Return [x, y] of the center of cell containing provided text 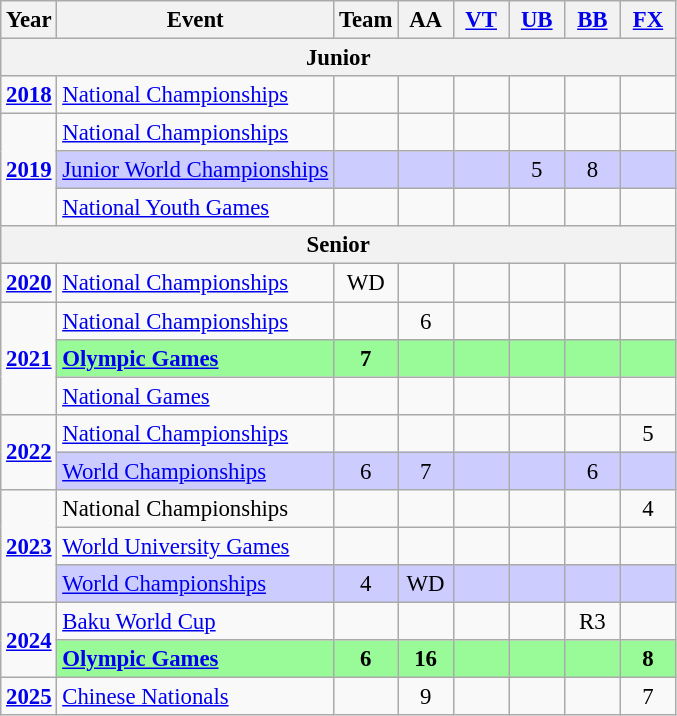
UB [537, 20]
Team [366, 20]
2025 [29, 697]
2023 [29, 546]
2024 [29, 640]
National Youth Games [196, 208]
2021 [29, 358]
FX [648, 20]
World University Games [196, 546]
R3 [593, 621]
2019 [29, 170]
2018 [29, 95]
Chinese Nationals [196, 697]
AA [426, 20]
Baku World Cup [196, 621]
Event [196, 20]
Senior [338, 245]
National Games [196, 396]
Year [29, 20]
2020 [29, 283]
Junior [338, 58]
9 [426, 697]
2022 [29, 452]
BB [593, 20]
Junior World Championships [196, 170]
16 [426, 659]
VT [481, 20]
